Detect which cell encompasses the target text, then output its [x, y] center coordinate. 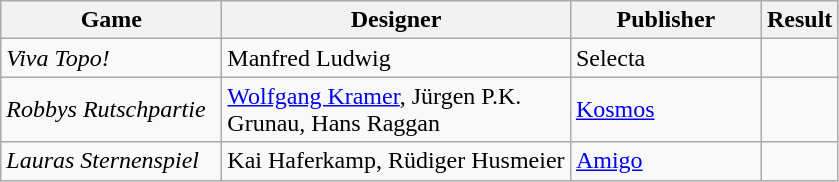
Designer [396, 20]
Amigo [666, 161]
Robbys Rutschpartie [112, 110]
Manfred Ludwig [396, 58]
Viva Topo! [112, 58]
Wolfgang Kramer, Jürgen P.K. Grunau, Hans Raggan [396, 110]
Result [799, 20]
Game [112, 20]
Selecta [666, 58]
Lauras Sternenspiel [112, 161]
Kai Haferkamp, Rüdiger Husmeier [396, 161]
Publisher [666, 20]
Kosmos [666, 110]
